Provide the [X, Y] coordinate of the cell's center where the given text is located.  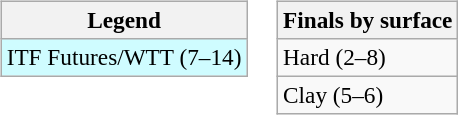
Finals by surface [368, 20]
ITF Futures/WTT (7–14) [124, 57]
Hard (2–8) [368, 57]
Legend [124, 20]
Clay (5–6) [368, 95]
